Scan for the cell matching the given text and deliver its (X, Y) coordinate at center. 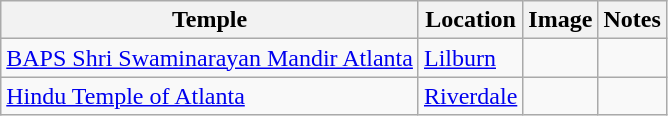
BAPS Shri Swaminarayan Mandir Atlanta (210, 58)
Temple (210, 20)
Riverdale (470, 96)
Location (470, 20)
Hindu Temple of Atlanta (210, 96)
Image (560, 20)
Notes (632, 20)
Lilburn (470, 58)
